Determine the (x, y) coordinate at the center of the cell enclosing the given text.  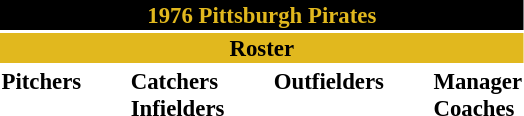
1976 Pittsburgh Pirates (262, 15)
Roster (262, 48)
